Return the (x, y) coordinate for the center point of the cell that contains the specified text.  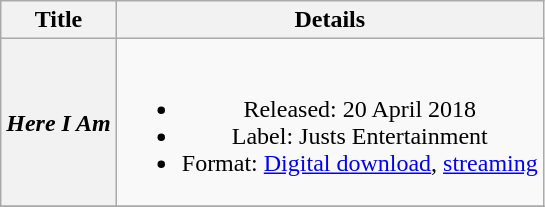
Here I Am (59, 122)
Released: 20 April 2018 Label: Justs EntertainmentFormat: Digital download, streaming (330, 122)
Title (59, 20)
Details (330, 20)
